From the cell containing the given text, extract its center point as (X, Y) coordinate. 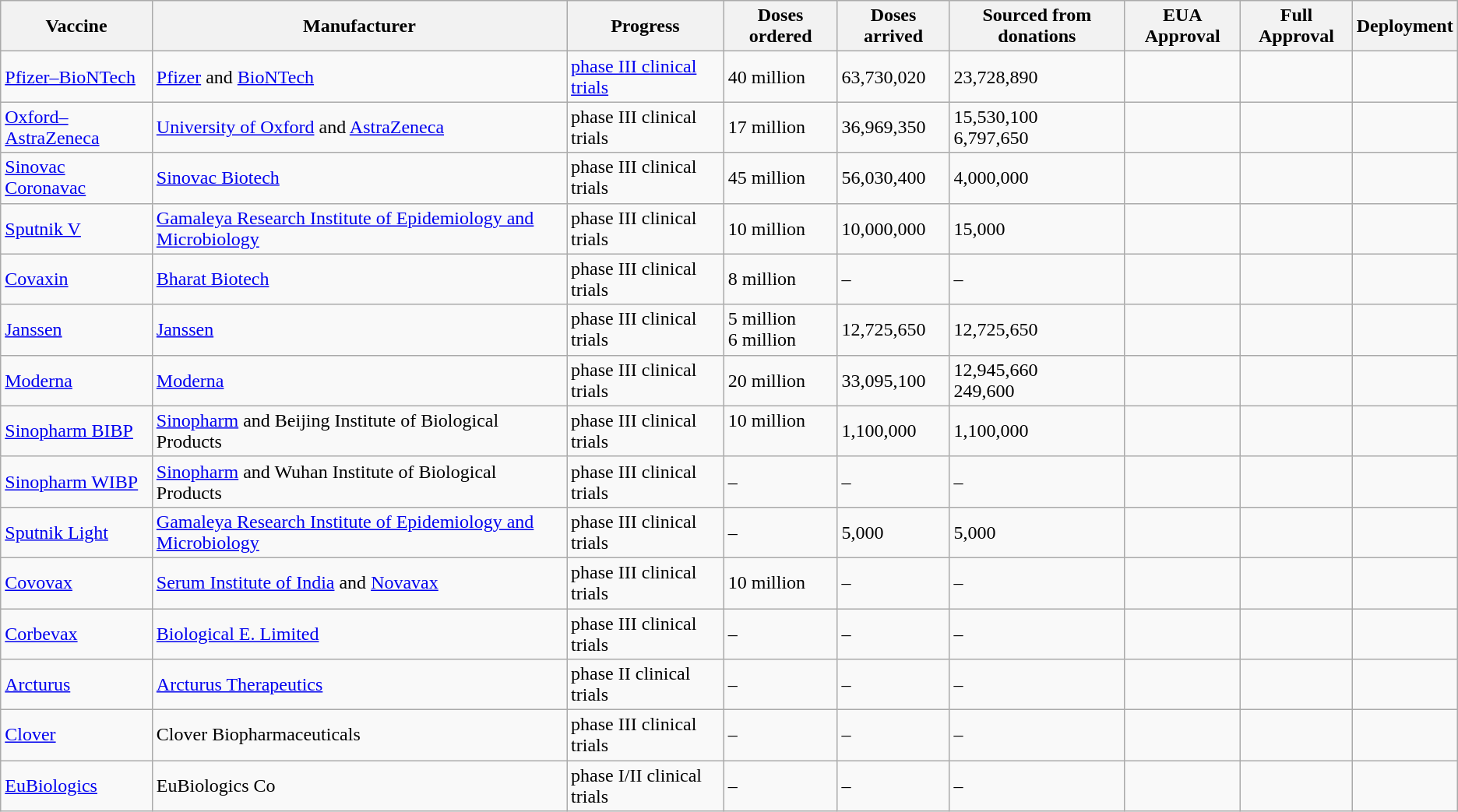
23,728,890 (1037, 76)
63,730,020 (893, 76)
Sinopharm WIBP (76, 481)
Clover Biopharmaceuticals (359, 735)
45 million (780, 178)
36,969,350 (893, 128)
20 million (780, 380)
Sinovac Biotech (359, 178)
40 million (780, 76)
Deployment (1405, 26)
Oxford–AstraZeneca (76, 128)
Arcturus (76, 685)
10,000,000 (893, 229)
Progress (646, 26)
Pfizer and BioNTech (359, 76)
EuBiologics (76, 786)
EuBiologics Co (359, 786)
Bharat Biotech (359, 279)
Sinopharm BIBP (76, 431)
Doses ordered (780, 26)
Vaccine (76, 26)
Manufacturer (359, 26)
Doses arrived (893, 26)
56,030,400 (893, 178)
Serum Institute of India and Novavax (359, 582)
5 million 6 million (780, 330)
Sputnik V (76, 229)
4,000,000 (1037, 178)
Biological E. Limited (359, 634)
Arcturus Therapeutics (359, 685)
Sourced from donations (1037, 26)
University of Oxford and AstraZeneca (359, 128)
12,945,660 249,600 (1037, 380)
15,000 (1037, 229)
15,530,100 6,797,650 (1037, 128)
33,095,100 (893, 380)
Sinopharm and Beijing Institute of Biological Products (359, 431)
Clover (76, 735)
Corbevax (76, 634)
Sputnik Light (76, 533)
17 million (780, 128)
phase II clinical trials (646, 685)
8 million (780, 279)
Sinopharm and Wuhan Institute of Biological Products (359, 481)
Covovax (76, 582)
phase I/II clinical trials (646, 786)
Pfizer–BioNTech (76, 76)
Covaxin (76, 279)
EUA Approval (1182, 26)
Full Approval (1296, 26)
Sinovac Coronavac (76, 178)
